From the cell containing the given text, extract its center point as [x, y] coordinate. 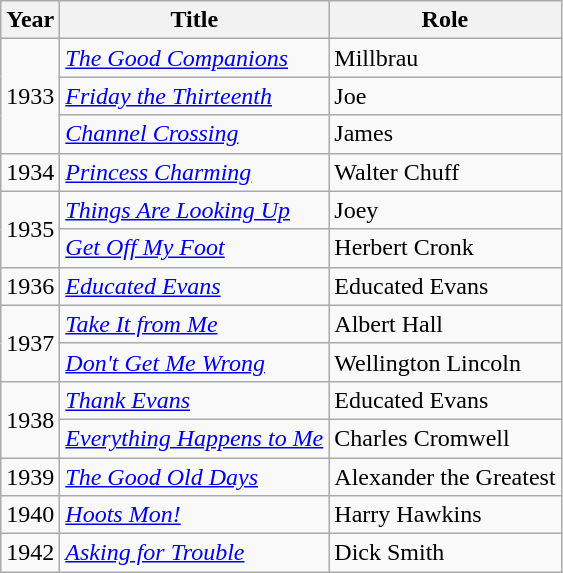
Herbert Cronk [445, 248]
Asking for Trouble [194, 553]
Harry Hawkins [445, 515]
Charles Cromwell [445, 438]
1934 [30, 172]
Year [30, 20]
Things Are Looking Up [194, 210]
1937 [30, 343]
Alexander the Greatest [445, 477]
Joe [445, 96]
1935 [30, 229]
Walter Chuff [445, 172]
Millbrau [445, 58]
Hoots Mon! [194, 515]
1936 [30, 286]
Everything Happens to Me [194, 438]
The Good Companions [194, 58]
Joey [445, 210]
Wellington Lincoln [445, 362]
Get Off My Foot [194, 248]
Title [194, 20]
1940 [30, 515]
Don't Get Me Wrong [194, 362]
Thank Evans [194, 400]
James [445, 134]
1939 [30, 477]
Princess Charming [194, 172]
Friday the Thirteenth [194, 96]
The Good Old Days [194, 477]
Role [445, 20]
1933 [30, 96]
Take It from Me [194, 324]
1942 [30, 553]
1938 [30, 419]
Channel Crossing [194, 134]
Dick Smith [445, 553]
Albert Hall [445, 324]
